For the text-containing cell, return its midpoint in [x, y] coordinate format. 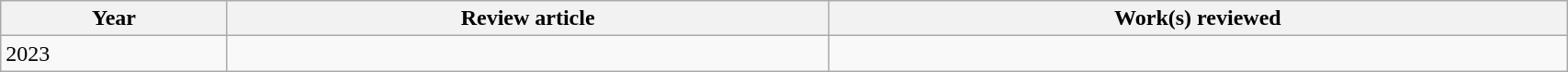
Review article [527, 18]
Year [114, 18]
2023 [114, 54]
Work(s) reviewed [1198, 18]
